Capture the cell that displays the provided text and extract its (X, Y) central coordinate. 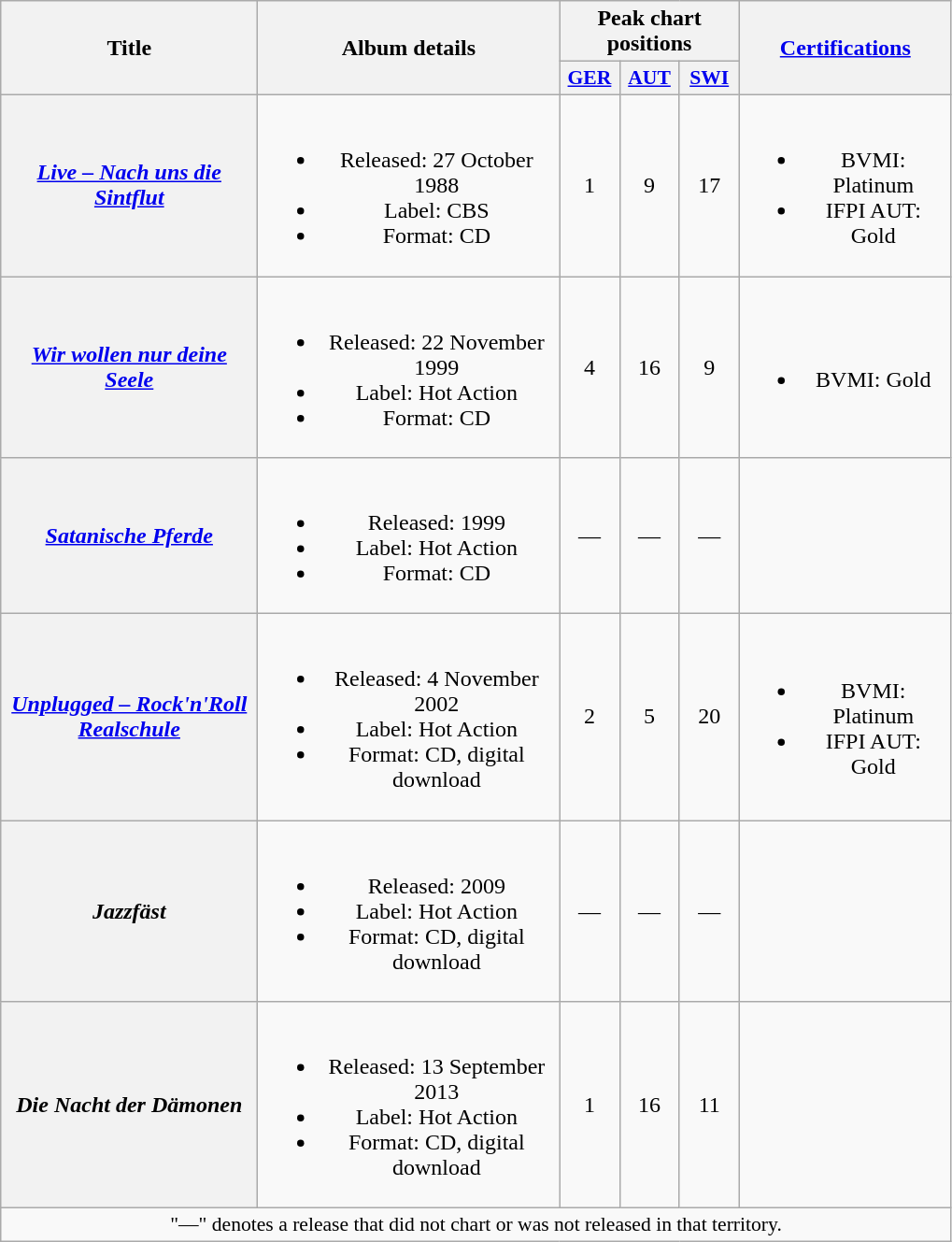
Released: 1999Label: Hot ActionFormat: CD (409, 536)
AUT (649, 79)
Jazzfäst (129, 911)
Peak chart positions (649, 32)
4 (590, 367)
Live – Nach uns die Sintflut (129, 185)
Released: 4 November 2002Label: Hot ActionFormat: CD, digital download (409, 718)
17 (709, 185)
BVMI: Gold (845, 367)
Released: 13 September 2013Label: Hot ActionFormat: CD, digital download (409, 1105)
Unplugged – Rock'n'Roll Realschule (129, 718)
20 (709, 718)
GER (590, 79)
Released: 27 October 1988Label: CBSFormat: CD (409, 185)
Certifications (845, 49)
Released: 2009Label: Hot ActionFormat: CD, digital download (409, 911)
"—" denotes a release that did not chart or was not released in that territory. (476, 1225)
Die Nacht der Dämonen (129, 1105)
2 (590, 718)
Wir wollen nur deine Seele (129, 367)
Album details (409, 49)
5 (649, 718)
Released: 22 November 1999Label: Hot ActionFormat: CD (409, 367)
11 (709, 1105)
Satanische Pferde (129, 536)
SWI (709, 79)
Title (129, 49)
